Output the (X, Y) coordinate of the center of the cell containing the given text.  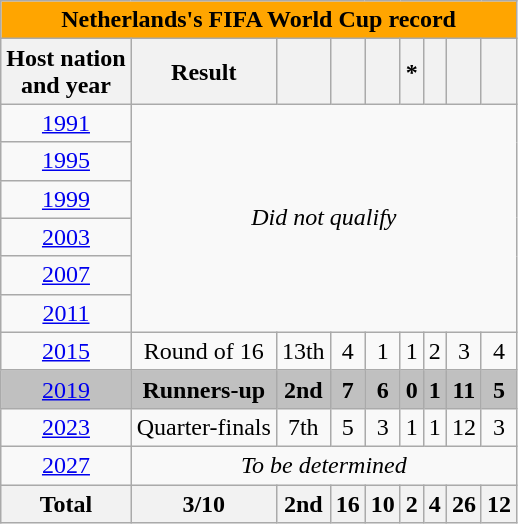
7th (303, 427)
1995 (66, 161)
10 (382, 503)
To be determined (324, 465)
3/10 (204, 503)
2019 (66, 389)
2011 (66, 313)
Result (204, 72)
Netherlands's FIFA World Cup record (259, 20)
* (412, 72)
Did not qualify (324, 218)
11 (464, 389)
2027 (66, 465)
6 (382, 389)
13th (303, 351)
Total (66, 503)
2007 (66, 275)
7 (348, 389)
16 (348, 503)
Round of 16 (204, 351)
1991 (66, 123)
Quarter-finals (204, 427)
1999 (66, 199)
Runners-up (204, 389)
0 (412, 389)
Host nationand year (66, 72)
2015 (66, 351)
2023 (66, 427)
26 (464, 503)
2003 (66, 237)
